From the cell containing the given text, extract its center point as (x, y) coordinate. 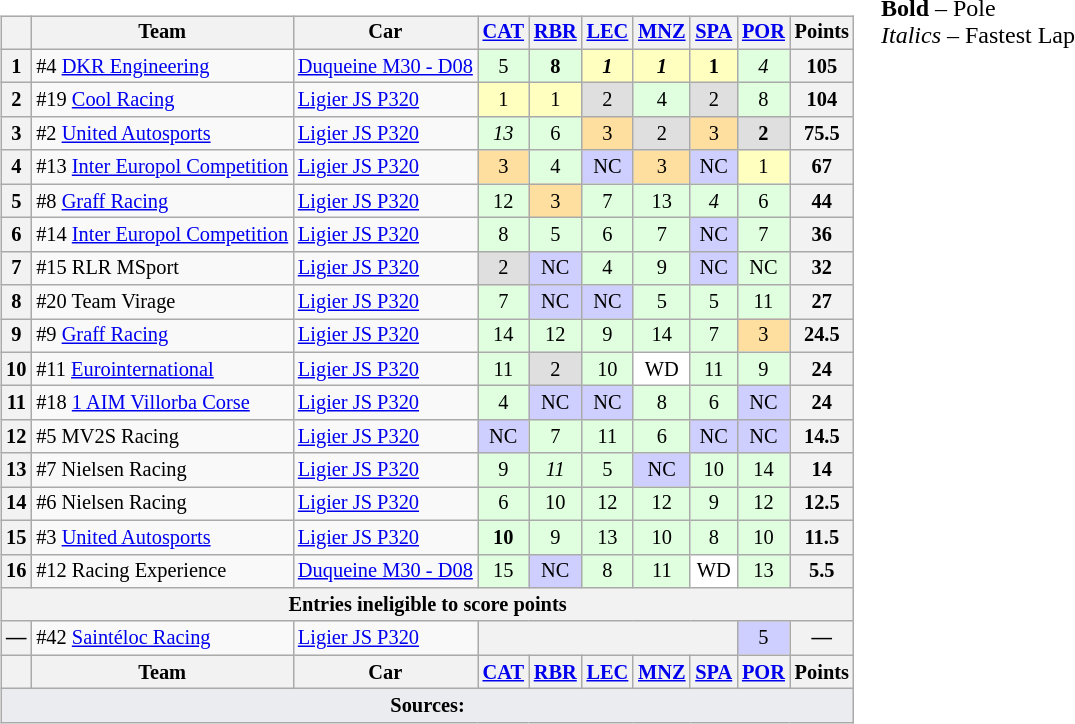
105 (822, 66)
32 (822, 268)
14.5 (822, 437)
#3 United Autosports (162, 537)
11.5 (822, 537)
Sources: (428, 706)
#8 Graff Racing (162, 201)
44 (822, 201)
#42 Saintéloc Racing (162, 638)
#2 United Autosports (162, 134)
#13 Inter Europol Competition (162, 167)
16 (16, 571)
27 (822, 302)
#18 1 AIM Villorba Corse (162, 403)
#5 MV2S Racing (162, 437)
#12 Racing Experience (162, 571)
#20 Team Virage (162, 302)
Entries ineligible to score points (428, 605)
67 (822, 167)
12.5 (822, 504)
#14 Inter Europol Competition (162, 235)
#4 DKR Engineering (162, 66)
75.5 (822, 134)
#7 Nielsen Racing (162, 470)
24.5 (822, 336)
#11 Eurointernational (162, 369)
#9 Graff Racing (162, 336)
104 (822, 100)
5.5 (822, 571)
#15 RLR MSport (162, 268)
#6 Nielsen Racing (162, 504)
36 (822, 235)
#19 Cool Racing (162, 100)
